Identify which cell holds the provided text, then report its [X, Y] central coordinate. 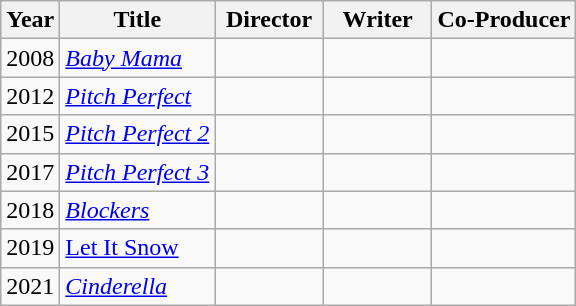
Director [270, 20]
2015 [30, 134]
Blockers [138, 210]
Pitch Perfect 3 [138, 172]
2021 [30, 286]
2012 [30, 96]
Pitch Perfect [138, 96]
Title [138, 20]
Co-Producer [504, 20]
2018 [30, 210]
Let It Snow [138, 248]
Cinderella [138, 286]
2008 [30, 58]
Baby Mama [138, 58]
Year [30, 20]
2019 [30, 248]
Pitch Perfect 2 [138, 134]
2017 [30, 172]
Writer [378, 20]
